Pinpoint the cell where the given text exists, returning its [X, Y] midpoint coordinate. 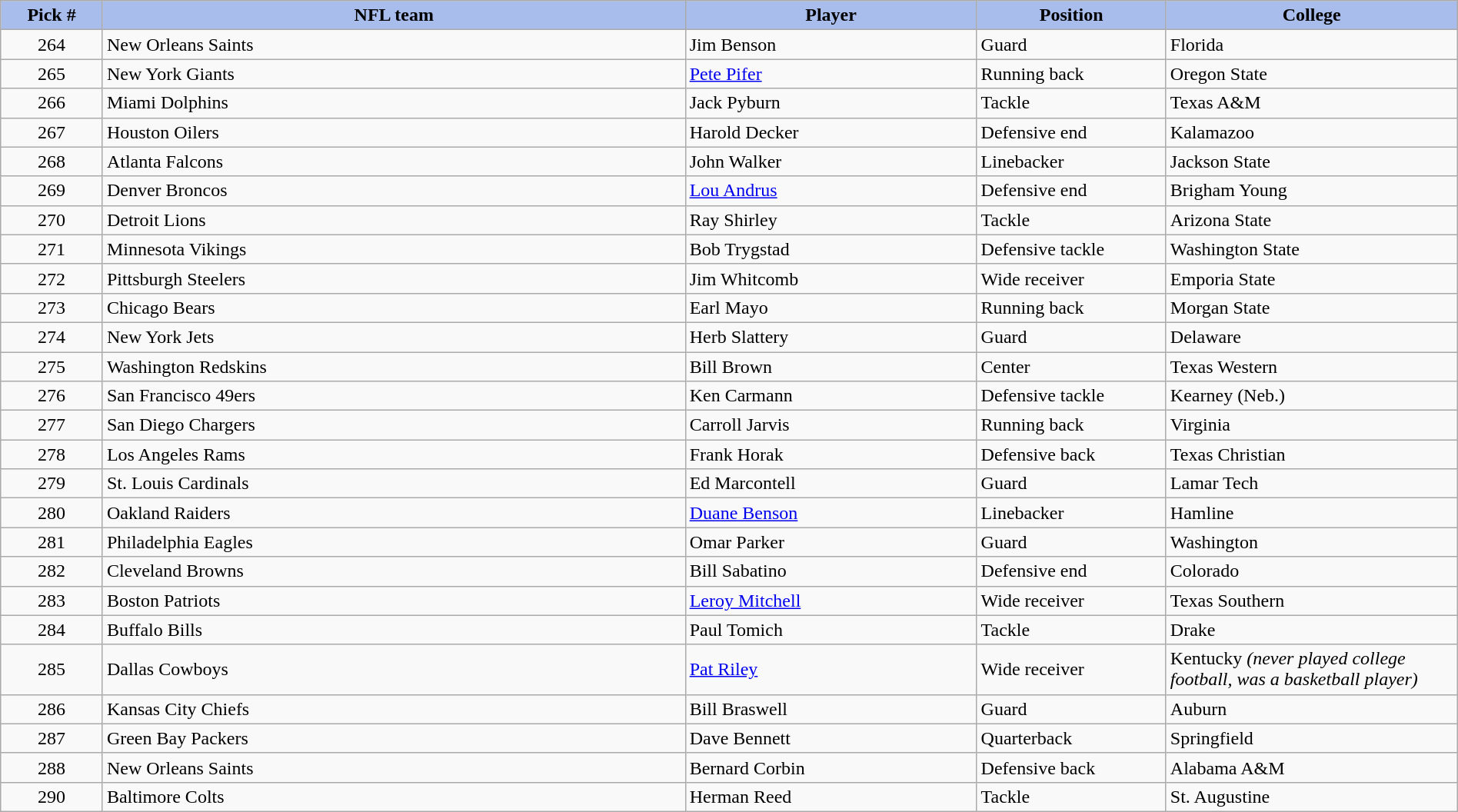
Florida [1312, 45]
Jim Whitcomb [831, 278]
268 [52, 161]
275 [52, 367]
Pittsburgh Steelers [394, 278]
Position [1071, 15]
266 [52, 103]
Philadelphia Eagles [394, 542]
286 [52, 709]
New York Giants [394, 74]
Player [831, 15]
Lamar Tech [1312, 484]
Harold Decker [831, 132]
Quarterback [1071, 738]
Chicago Bears [394, 308]
Drake [1312, 630]
Texas Western [1312, 367]
St. Louis Cardinals [394, 484]
Colorado [1312, 571]
Morgan State [1312, 308]
New York Jets [394, 337]
Paul Tomich [831, 630]
274 [52, 337]
Springfield [1312, 738]
Kalamazoo [1312, 132]
Dallas Cowboys [394, 669]
Lou Andrus [831, 191]
Pick # [52, 15]
Texas Christian [1312, 454]
Jim Benson [831, 45]
Cleveland Browns [394, 571]
Minnesota Vikings [394, 249]
Herman Reed [831, 797]
Green Bay Packers [394, 738]
Delaware [1312, 337]
Texas A&M [1312, 103]
277 [52, 425]
Leroy Mitchell [831, 601]
Washington State [1312, 249]
Baltimore Colts [394, 797]
Texas Southern [1312, 601]
Brigham Young [1312, 191]
Duane Benson [831, 513]
Earl Mayo [831, 308]
Kentucky (never played college football, was a basketball player) [1312, 669]
Denver Broncos [394, 191]
Arizona State [1312, 220]
Pat Riley [831, 669]
281 [52, 542]
Frank Horak [831, 454]
282 [52, 571]
Miami Dolphins [394, 103]
284 [52, 630]
Ken Carmann [831, 396]
290 [52, 797]
College [1312, 15]
Auburn [1312, 709]
Washington [1312, 542]
Los Angeles Rams [394, 454]
273 [52, 308]
Dave Bennett [831, 738]
279 [52, 484]
280 [52, 513]
Detroit Lions [394, 220]
Buffalo Bills [394, 630]
John Walker [831, 161]
Alabama A&M [1312, 767]
Houston Oilers [394, 132]
Kansas City Chiefs [394, 709]
288 [52, 767]
Bob Trygstad [831, 249]
San Diego Chargers [394, 425]
Omar Parker [831, 542]
Bill Braswell [831, 709]
Ed Marcontell [831, 484]
278 [52, 454]
283 [52, 601]
271 [52, 249]
287 [52, 738]
Jackson State [1312, 161]
Oakland Raiders [394, 513]
269 [52, 191]
Hamline [1312, 513]
Oregon State [1312, 74]
Emporia State [1312, 278]
Carroll Jarvis [831, 425]
Jack Pyburn [831, 103]
Center [1071, 367]
San Francisco 49ers [394, 396]
Bill Brown [831, 367]
Ray Shirley [831, 220]
NFL team [394, 15]
Washington Redskins [394, 367]
Virginia [1312, 425]
Herb Slattery [831, 337]
St. Augustine [1312, 797]
Pete Pifer [831, 74]
264 [52, 45]
272 [52, 278]
276 [52, 396]
265 [52, 74]
Bill Sabatino [831, 571]
285 [52, 669]
267 [52, 132]
Atlanta Falcons [394, 161]
Boston Patriots [394, 601]
Kearney (Neb.) [1312, 396]
270 [52, 220]
Bernard Corbin [831, 767]
